Search for the cell housing the specified text and yield its (x, y) center coordinate. 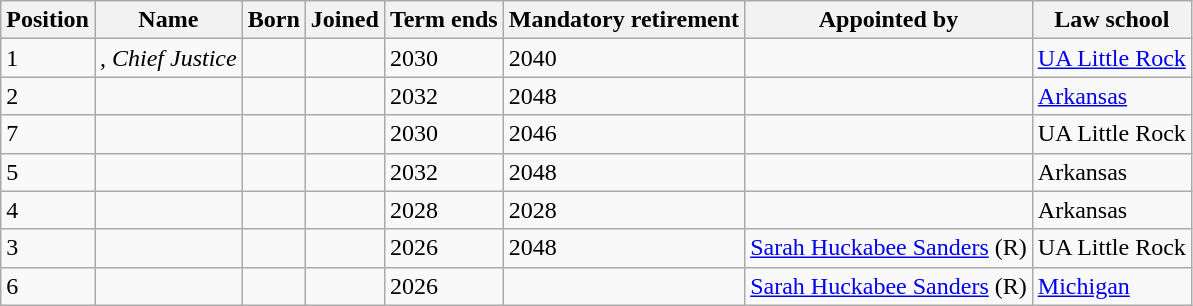
Term ends (444, 20)
6 (48, 286)
Mandatory retirement (624, 20)
1 (48, 58)
2046 (624, 134)
Michigan (1112, 286)
Born (274, 20)
, Chief Justice (168, 58)
2 (48, 96)
Appointed by (889, 20)
Joined (344, 20)
5 (48, 172)
2040 (624, 58)
Position (48, 20)
3 (48, 248)
Law school (1112, 20)
4 (48, 210)
7 (48, 134)
Name (168, 20)
